For the text-containing cell, return its midpoint in (x, y) coordinate format. 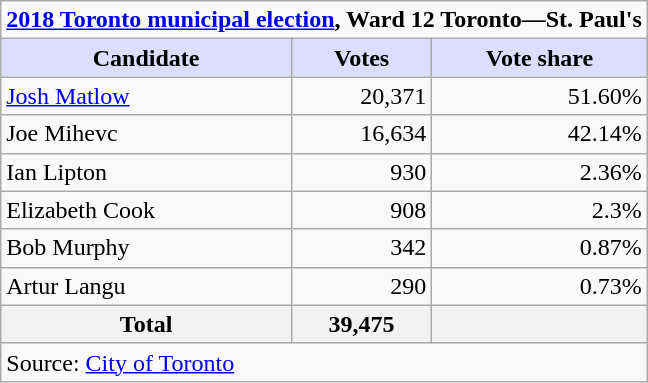
Total (146, 324)
290 (361, 286)
930 (361, 172)
0.73% (540, 286)
0.87% (540, 248)
42.14% (540, 134)
908 (361, 210)
51.60% (540, 96)
2.3% (540, 210)
20,371 (361, 96)
Ian Lipton (146, 172)
Josh Matlow (146, 96)
Votes (361, 58)
Artur Langu (146, 286)
Vote share (540, 58)
Source: City of Toronto (324, 362)
2.36% (540, 172)
Elizabeth Cook (146, 210)
Bob Murphy (146, 248)
Candidate (146, 58)
16,634 (361, 134)
Joe Mihevc (146, 134)
342 (361, 248)
2018 Toronto municipal election, Ward 12 Toronto—St. Paul's (324, 20)
39,475 (361, 324)
